From the cell containing the given text, extract its center point as (X, Y) coordinate. 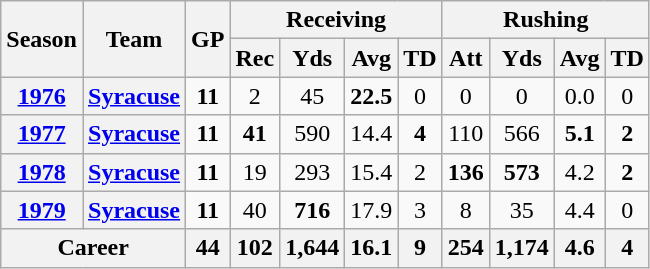
9 (420, 248)
22.5 (372, 96)
GP (208, 39)
Receiving (336, 20)
41 (255, 134)
40 (255, 210)
Team (134, 39)
15.4 (372, 172)
Career (94, 248)
44 (208, 248)
1979 (42, 210)
590 (312, 134)
Rec (255, 58)
Season (42, 39)
Rushing (546, 20)
136 (466, 172)
566 (522, 134)
293 (312, 172)
19 (255, 172)
14.4 (372, 134)
0.0 (580, 96)
16.1 (372, 248)
102 (255, 248)
8 (466, 210)
5.1 (580, 134)
4.6 (580, 248)
4.4 (580, 210)
45 (312, 96)
35 (522, 210)
Att (466, 58)
573 (522, 172)
1978 (42, 172)
1,174 (522, 248)
110 (466, 134)
1,644 (312, 248)
17.9 (372, 210)
254 (466, 248)
1977 (42, 134)
716 (312, 210)
3 (420, 210)
4.2 (580, 172)
1976 (42, 96)
